Return (X, Y) of the center of cell containing provided text 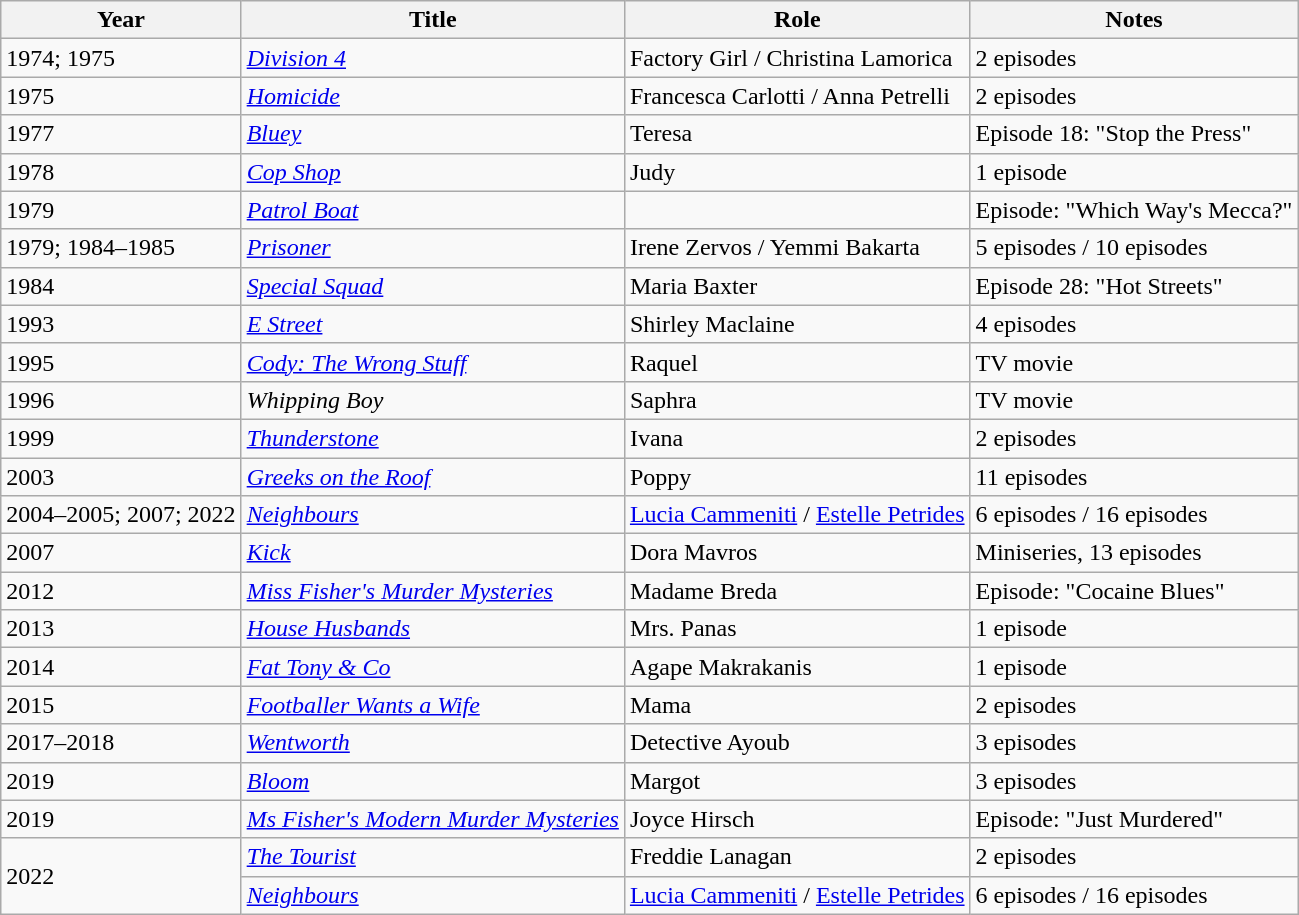
Factory Girl / Christina Lamorica (797, 58)
1978 (121, 172)
Maria Baxter (797, 286)
Irene Zervos / Yemmi Bakarta (797, 248)
Kick (432, 553)
Footballer Wants a Wife (432, 705)
11 episodes (1134, 477)
Bluey (432, 134)
2014 (121, 667)
2013 (121, 629)
Detective Ayoub (797, 743)
2007 (121, 553)
Cop Shop (432, 172)
Whipping Boy (432, 400)
2004–2005; 2007; 2022 (121, 515)
5 episodes / 10 episodes (1134, 248)
Madame Breda (797, 591)
1984 (121, 286)
Miss Fisher's Murder Mysteries (432, 591)
4 episodes (1134, 324)
Episode: "Just Murdered" (1134, 819)
Episode 28: "Hot Streets" (1134, 286)
Episode: "Which Way's Mecca?" (1134, 210)
Notes (1134, 20)
Poppy (797, 477)
Judy (797, 172)
1979 (121, 210)
Raquel (797, 362)
1975 (121, 96)
Episode: "Cocaine Blues" (1134, 591)
1996 (121, 400)
2015 (121, 705)
1993 (121, 324)
Wentworth (432, 743)
Shirley Maclaine (797, 324)
Division 4 (432, 58)
Ms Fisher's Modern Murder Mysteries (432, 819)
Greeks on the Roof (432, 477)
Title (432, 20)
House Husbands (432, 629)
2003 (121, 477)
Dora Mavros (797, 553)
Role (797, 20)
Francesca Carlotti / Anna Petrelli (797, 96)
Saphra (797, 400)
1977 (121, 134)
Agape Makrakanis (797, 667)
Prisoner (432, 248)
2012 (121, 591)
1999 (121, 438)
Mrs. Panas (797, 629)
2022 (121, 876)
Teresa (797, 134)
Freddie Lanagan (797, 857)
Patrol Boat (432, 210)
Cody: The Wrong Stuff (432, 362)
1974; 1975 (121, 58)
Thunderstone (432, 438)
Year (121, 20)
Mama (797, 705)
Episode 18: "Stop the Press" (1134, 134)
Margot (797, 781)
E Street (432, 324)
Bloom (432, 781)
Joyce Hirsch (797, 819)
1995 (121, 362)
Ivana (797, 438)
2017–2018 (121, 743)
Special Squad (432, 286)
1979; 1984–1985 (121, 248)
Homicide (432, 96)
The Tourist (432, 857)
Fat Tony & Co (432, 667)
Miniseries, 13 episodes (1134, 553)
